Determine the (x, y) coordinate at the center of the cell enclosing the given text.  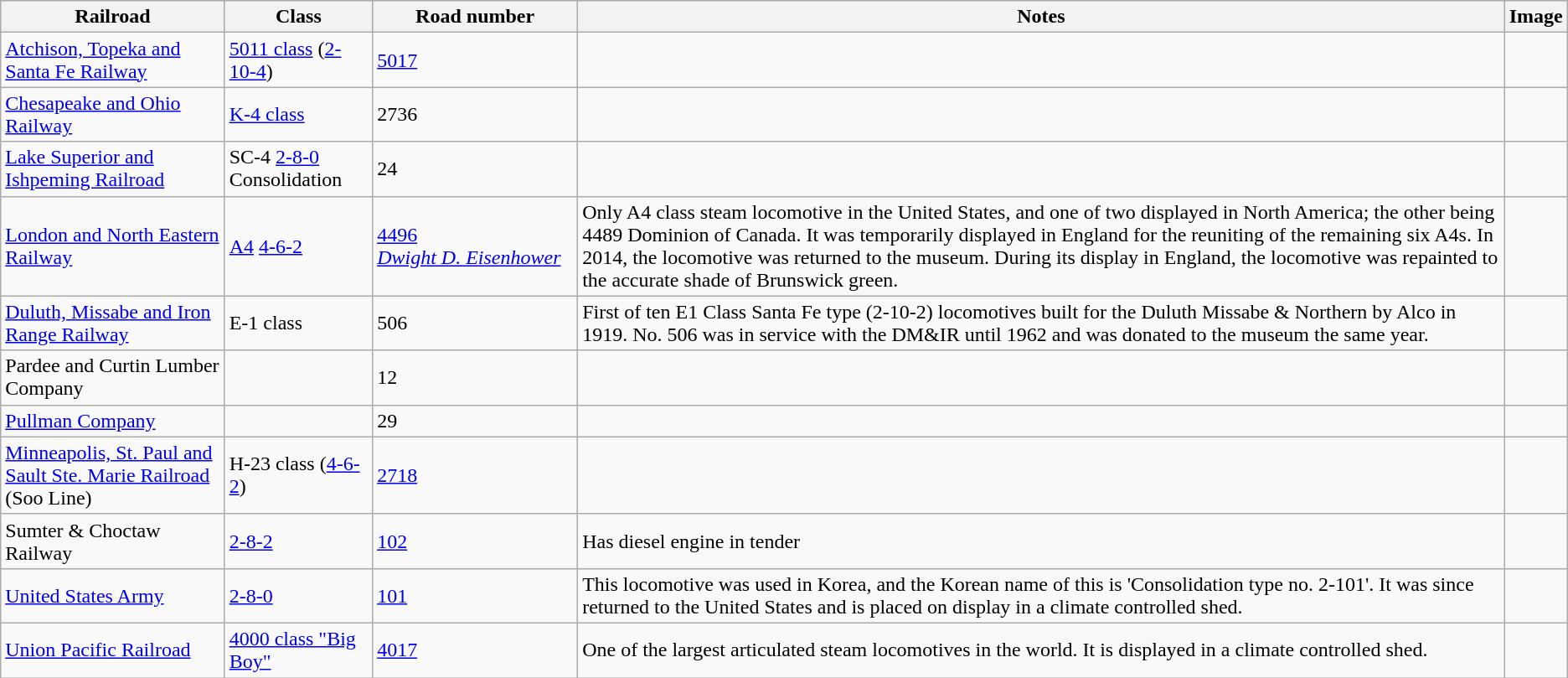
Image (1536, 17)
506 (476, 323)
London and North Eastern Railway (112, 246)
5011 class (2-10-4) (298, 60)
29 (476, 421)
Class (298, 17)
101 (476, 595)
Pullman Company (112, 421)
One of the largest articulated steam locomotives in the world. It is displayed in a climate controlled shed. (1042, 650)
Minneapolis, St. Paul and Sault Ste. Marie Railroad (Soo Line) (112, 475)
Duluth, Missabe and Iron Range Railway (112, 323)
K-4 class (298, 114)
12 (476, 377)
4017 (476, 650)
5017 (476, 60)
Road number (476, 17)
Atchison, Topeka and Santa Fe Railway (112, 60)
Lake Superior and Ishpeming Railroad (112, 169)
4496 Dwight D. Eisenhower (476, 246)
2736 (476, 114)
Has diesel engine in tender (1042, 541)
SC-4 2-8-0 Consolidation (298, 169)
Chesapeake and Ohio Railway (112, 114)
E-1 class (298, 323)
Railroad (112, 17)
4000 class "Big Boy" (298, 650)
United States Army (112, 595)
2718 (476, 475)
H-23 class (4-6-2) (298, 475)
24 (476, 169)
102 (476, 541)
Notes (1042, 17)
A4 4-6-2 (298, 246)
Sumter & Choctaw Railway (112, 541)
Union Pacific Railroad (112, 650)
2-8-2 (298, 541)
2-8-0 (298, 595)
Pardee and Curtin Lumber Company (112, 377)
